Extract the [x, y] coordinate from the center of the cell holding the provided text.  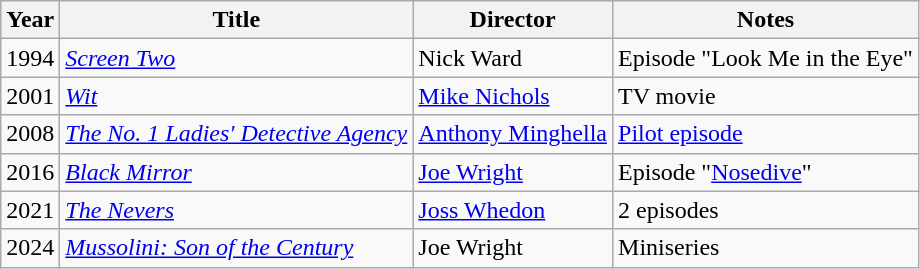
2 episodes [766, 210]
2016 [30, 172]
2001 [30, 96]
Title [236, 20]
The Nevers [236, 210]
Black Mirror [236, 172]
2021 [30, 210]
Joss Whedon [513, 210]
Director [513, 20]
The No. 1 Ladies' Detective Agency [236, 134]
1994 [30, 58]
Miniseries [766, 248]
TV movie [766, 96]
Episode "Nosedive" [766, 172]
Notes [766, 20]
Wit [236, 96]
Nick Ward [513, 58]
Mike Nichols [513, 96]
Anthony Minghella [513, 134]
Mussolini: Son of the Century [236, 248]
Year [30, 20]
Episode "Look Me in the Eye" [766, 58]
Screen Two [236, 58]
2024 [30, 248]
Pilot episode [766, 134]
2008 [30, 134]
